Output the (x, y) coordinate of the center of the cell containing the given text.  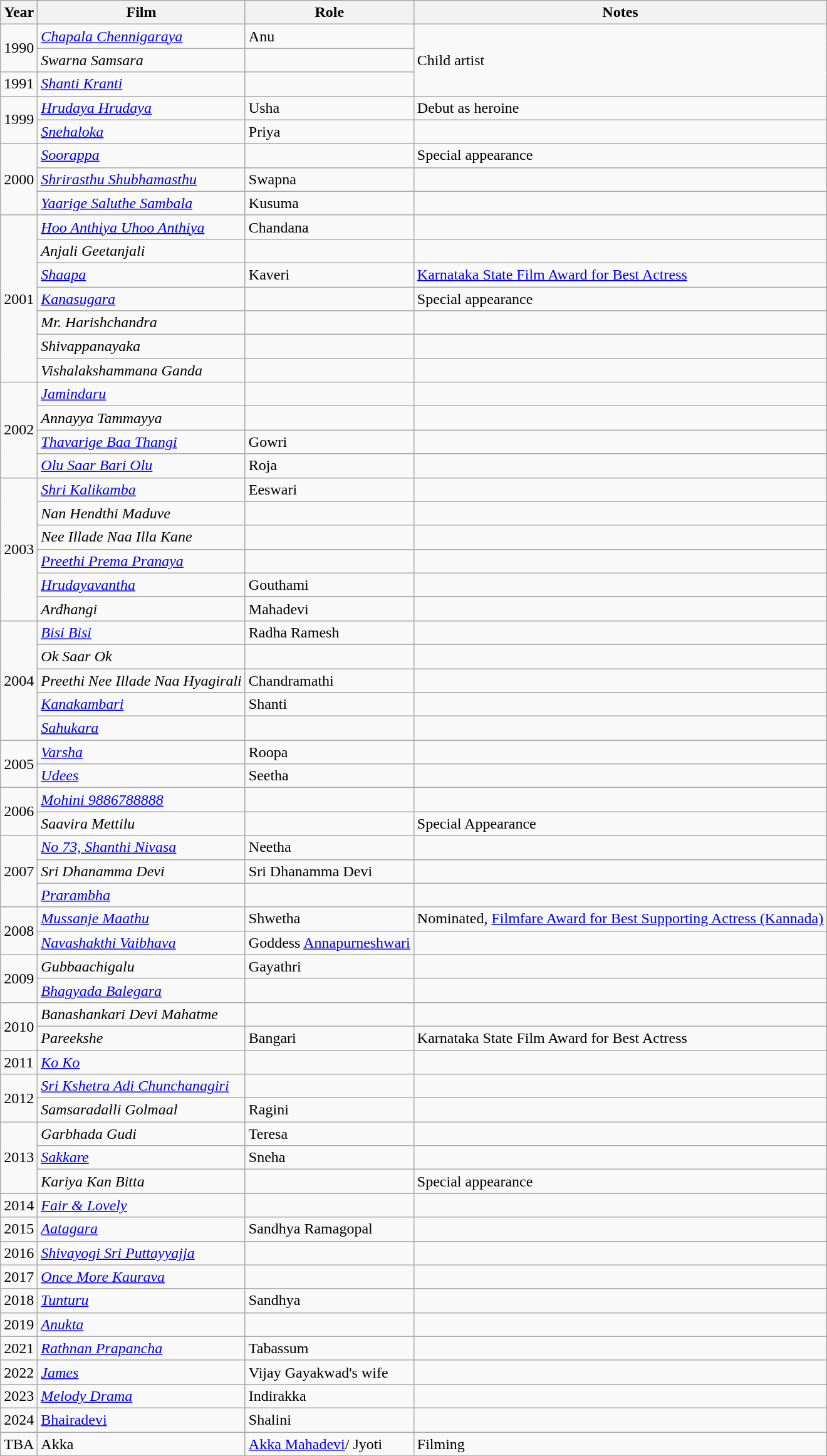
Chapala Chennigaraya (142, 36)
Shwetha (330, 919)
Nominated, Filmfare Award for Best Supporting Actress (Kannada) (620, 919)
Gouthami (330, 585)
Nan Hendthi Maduve (142, 513)
2001 (19, 298)
Debut as heroine (620, 108)
Thavarige Baa Thangi (142, 442)
Mohini 9886788888 (142, 800)
2010 (19, 1026)
Shrirasthu Shubhamasthu (142, 179)
2014 (19, 1205)
2022 (19, 1372)
Ardhangi (142, 609)
Shaapa (142, 275)
Shalini (330, 1420)
Soorappa (142, 155)
Sandhya Ramagopal (330, 1229)
Jamindaru (142, 394)
2017 (19, 1277)
2005 (19, 764)
Snehaloka (142, 132)
Tabassum (330, 1348)
Sandhya (330, 1301)
2009 (19, 978)
1990 (19, 48)
James (142, 1372)
Film (142, 13)
2019 (19, 1324)
Anjali Geetanjali (142, 251)
1999 (19, 120)
2012 (19, 1098)
Rathnan Prapancha (142, 1348)
Tunturu (142, 1301)
Child artist (620, 60)
Pareekshe (142, 1038)
Role (330, 13)
Indirakka (330, 1396)
Roopa (330, 752)
Once More Kaurava (142, 1277)
Navashakthi Vaibhava (142, 943)
2008 (19, 931)
2021 (19, 1348)
Anu (330, 36)
2011 (19, 1062)
Chandramathi (330, 680)
1991 (19, 84)
Radha Ramesh (330, 632)
No 73, Shanthi Nivasa (142, 847)
Shivayogi Sri Puttayyajja (142, 1253)
Swarna Samsara (142, 60)
Bangari (330, 1038)
2023 (19, 1396)
2016 (19, 1253)
Banashankari Devi Mahatme (142, 1014)
Nee Illade Naa Illa Kane (142, 537)
Ok Saar Ok (142, 656)
Chandana (330, 227)
Shanti (330, 704)
Swapna (330, 179)
Prarambha (142, 895)
Ko Ko (142, 1062)
Akka Mahadevi/ Jyoti (330, 1443)
2024 (19, 1420)
Kaveri (330, 275)
Sakkare (142, 1158)
Filming (620, 1443)
Hrudaya Hrudaya (142, 108)
Fair & Lovely (142, 1205)
Vijay Gayakwad's wife (330, 1372)
2018 (19, 1301)
Eeswari (330, 490)
Sri Kshetra Adi Chunchanagiri (142, 1086)
2015 (19, 1229)
Kusuma (330, 203)
Goddess Annapurneshwari (330, 943)
Varsha (142, 752)
Garbhada Gudi (142, 1134)
Usha (330, 108)
Udees (142, 776)
Kanasugara (142, 299)
Yaarige Saluthe Sambala (142, 203)
Melody Drama (142, 1396)
2003 (19, 549)
Neetha (330, 847)
Saavira Mettilu (142, 824)
2007 (19, 871)
Aatagara (142, 1229)
2013 (19, 1158)
Notes (620, 13)
Annayya Tammayya (142, 418)
2004 (19, 680)
Olu Saar Bari Olu (142, 466)
2006 (19, 812)
Roja (330, 466)
Priya (330, 132)
Gayathri (330, 966)
Bhagyada Balegara (142, 990)
Sneha (330, 1158)
Mr. Harishchandra (142, 323)
Kanakambari (142, 704)
Shivappanayaka (142, 347)
Shri Kalikamba (142, 490)
Akka (142, 1443)
Teresa (330, 1134)
Gubbaachigalu (142, 966)
Preethi Nee Illade Naa Hyagirali (142, 680)
Mahadevi (330, 609)
Bhairadevi (142, 1420)
Bisi Bisi (142, 632)
Hrudayavantha (142, 585)
Preethi Prema Pranaya (142, 561)
Ragini (330, 1110)
Kariya Kan Bitta (142, 1181)
Anukta (142, 1324)
Seetha (330, 776)
Gowri (330, 442)
Hoo Anthiya Uhoo Anthiya (142, 227)
Year (19, 13)
Vishalakshammana Ganda (142, 370)
Special Appearance (620, 824)
TBA (19, 1443)
Sahukara (142, 728)
Samsaradalli Golmaal (142, 1110)
2000 (19, 179)
2002 (19, 430)
Mussanje Maathu (142, 919)
Shanti Kranti (142, 84)
